From the cell containing the given text, extract its center point as (X, Y) coordinate. 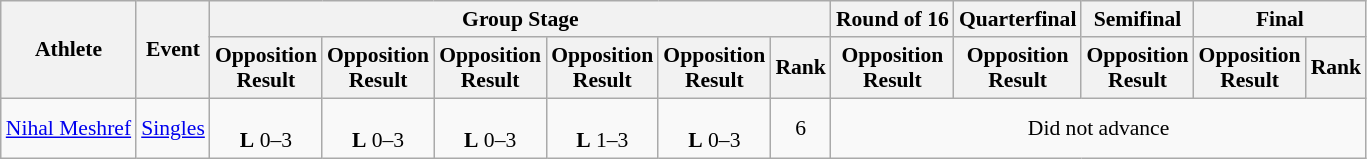
Event (173, 50)
Round of 16 (892, 19)
Final (1280, 19)
L 1–3 (602, 128)
Athlete (68, 50)
Semifinal (1137, 19)
Did not advance (1098, 128)
Singles (173, 128)
Nihal Meshref (68, 128)
6 (800, 128)
Quarterfinal (1018, 19)
Group Stage (520, 19)
